Scan for the cell matching the given text and deliver its (X, Y) coordinate at center. 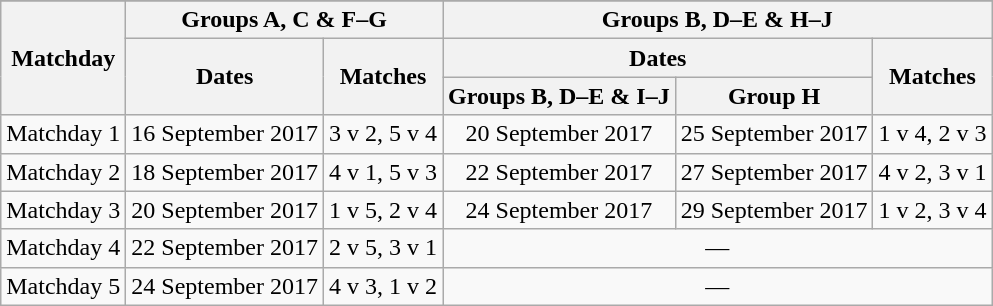
1 v 4, 2 v 3 (932, 134)
18 September 2017 (225, 172)
4 v 1, 5 v 3 (382, 172)
Matchday (64, 58)
1 v 5, 2 v 4 (382, 210)
2 v 5, 3 v 1 (382, 248)
Matchday 5 (64, 286)
25 September 2017 (774, 134)
16 September 2017 (225, 134)
Group H (774, 96)
3 v 2, 5 v 4 (382, 134)
Matchday 2 (64, 172)
27 September 2017 (774, 172)
1 v 2, 3 v 4 (932, 210)
4 v 2, 3 v 1 (932, 172)
Groups A, C & F–G (284, 20)
Matchday 1 (64, 134)
Matchday 3 (64, 210)
4 v 3, 1 v 2 (382, 286)
Groups B, D–E & I–J (560, 96)
Matchday 4 (64, 248)
29 September 2017 (774, 210)
Groups B, D–E & H–J (718, 20)
